Pinpoint the cell where the given text exists, returning its (x, y) midpoint coordinate. 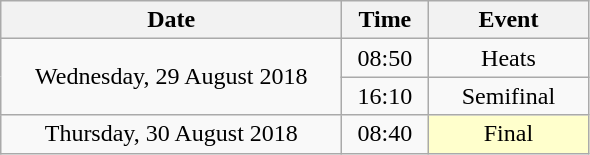
Final (508, 134)
Time (385, 20)
08:50 (385, 58)
Wednesday, 29 August 2018 (172, 77)
Event (508, 20)
16:10 (385, 96)
Date (172, 20)
Thursday, 30 August 2018 (172, 134)
Heats (508, 58)
Semifinal (508, 96)
08:40 (385, 134)
